Provide the [x, y] coordinate of the cell's center where the given text is located.  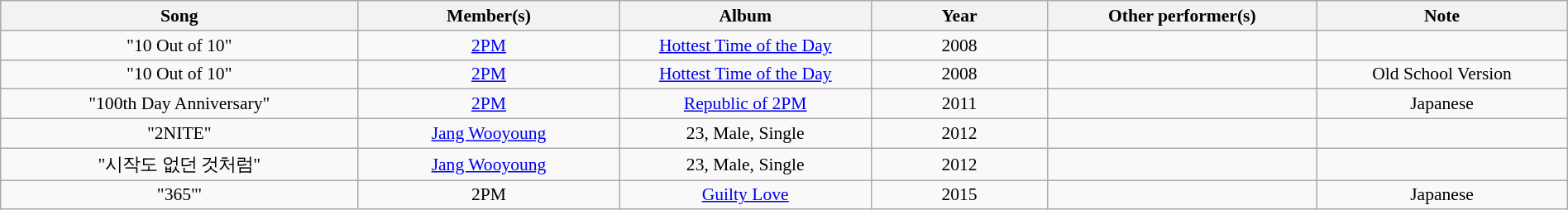
Year [959, 16]
2015 [959, 195]
"시작도 없던 것처럼" [179, 164]
Guilty Love [745, 195]
Old School Version [1442, 74]
"365"' [179, 195]
"2NITE" [179, 133]
2011 [959, 104]
Album [745, 16]
Republic of 2PM [745, 104]
Member(s) [489, 16]
"100th Day Anniversary" [179, 104]
Other performer(s) [1183, 16]
Song [179, 16]
Note [1442, 16]
